Extract the (x, y) coordinate from the center of the cell holding the provided text.  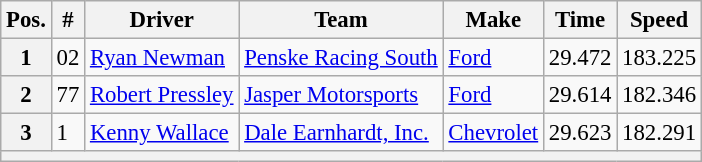
Driver (162, 20)
Team (341, 20)
77 (68, 95)
Speed (660, 20)
Pos. (26, 20)
Jasper Motorsports (341, 95)
29.623 (580, 133)
Make (493, 20)
Dale Earnhardt, Inc. (341, 133)
Penske Racing South (341, 58)
2 (26, 95)
3 (26, 133)
182.346 (660, 95)
# (68, 20)
183.225 (660, 58)
29.614 (580, 95)
02 (68, 58)
182.291 (660, 133)
Time (580, 20)
Robert Pressley (162, 95)
Kenny Wallace (162, 133)
Ryan Newman (162, 58)
Chevrolet (493, 133)
29.472 (580, 58)
